Search for the cell housing the specified text and yield its (X, Y) center coordinate. 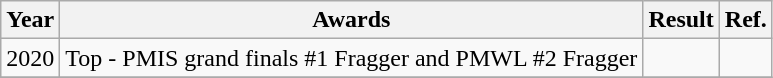
2020 (30, 58)
Result (681, 20)
Awards (352, 20)
Top - PMIS grand finals #1 Fragger and PMWL #2 Fragger (352, 58)
Year (30, 20)
Ref. (746, 20)
